For the text-containing cell, return its midpoint in (x, y) coordinate format. 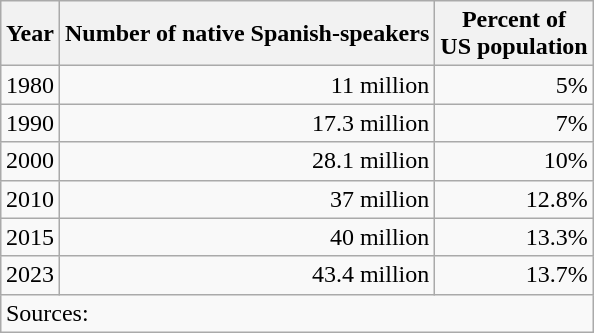
7% (514, 123)
Number of native Spanish-speakers (246, 34)
40 million (246, 237)
2015 (30, 237)
28.1 million (246, 161)
2010 (30, 199)
1990 (30, 123)
10% (514, 161)
13.7% (514, 275)
43.4 million (246, 275)
12.8% (514, 199)
2023 (30, 275)
1980 (30, 85)
Sources: (296, 313)
2000 (30, 161)
Year (30, 34)
11 million (246, 85)
37 million (246, 199)
13.3% (514, 237)
5% (514, 85)
17.3 million (246, 123)
Percent ofUS population (514, 34)
